Capture the cell that displays the provided text and extract its [X, Y] central coordinate. 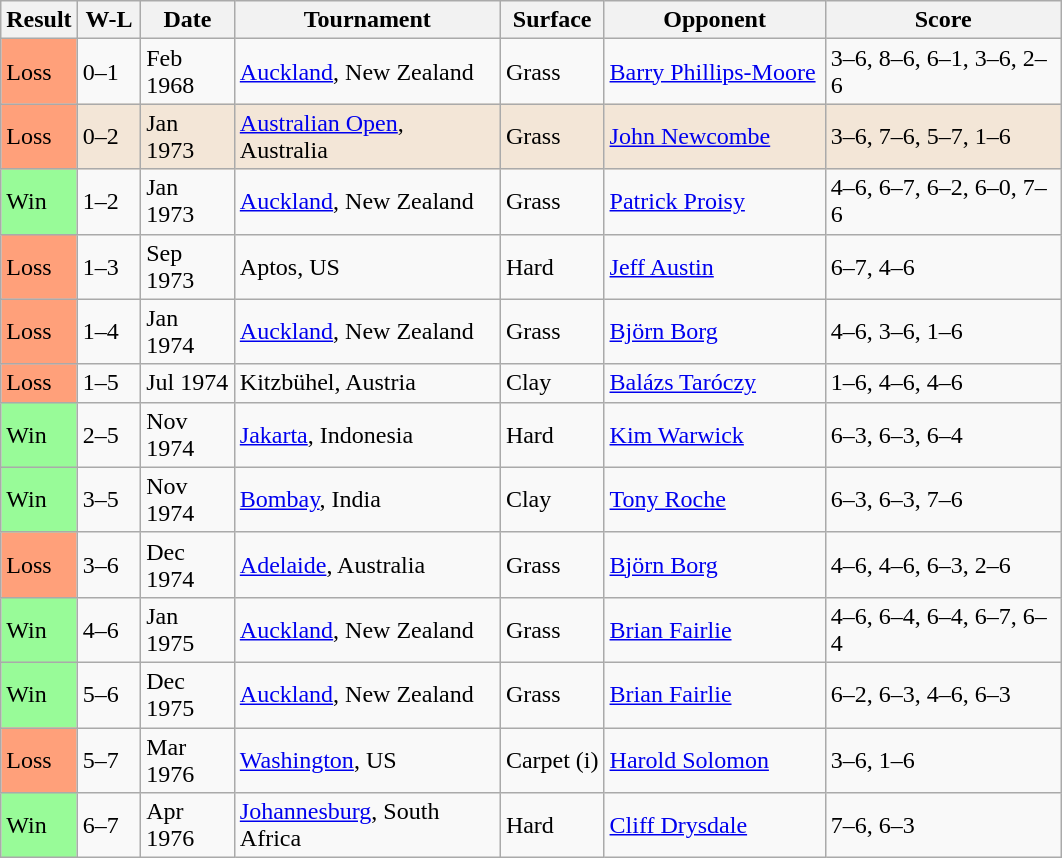
Mar 1976 [188, 760]
Feb 1968 [188, 72]
Sep 1973 [188, 266]
Adelaide, Australia [367, 564]
Date [188, 20]
4–6, 6–7, 6–2, 6–0, 7–6 [943, 202]
0–1 [109, 72]
Harold Solomon [714, 760]
3–6, 7–6, 5–7, 1–6 [943, 136]
Australian Open, Australia [367, 136]
Jakarta, Indonesia [367, 434]
Tournament [367, 20]
3–6, 1–6 [943, 760]
Opponent [714, 20]
4–6, 3–6, 1–6 [943, 332]
1–5 [109, 383]
Score [943, 20]
1–6, 4–6, 4–6 [943, 383]
Dec 1975 [188, 694]
Jul 1974 [188, 383]
3–6, 8–6, 6–1, 3–6, 2–6 [943, 72]
Jeff Austin [714, 266]
5–6 [109, 694]
0–2 [109, 136]
5–7 [109, 760]
6–3, 6–3, 7–6 [943, 500]
Apr 1976 [188, 826]
Jan 1975 [188, 630]
3–6 [109, 564]
Cliff Drysdale [714, 826]
Barry Phillips-Moore [714, 72]
Surface [552, 20]
7–6, 6–3 [943, 826]
1–2 [109, 202]
Balázs Taróczy [714, 383]
4–6, 4–6, 6–3, 2–6 [943, 564]
Kitzbühel, Austria [367, 383]
3–5 [109, 500]
John Newcombe [714, 136]
6–7, 4–6 [943, 266]
Dec 1974 [188, 564]
Jan 1974 [188, 332]
W-L [109, 20]
4–6, 6–4, 6–4, 6–7, 6–4 [943, 630]
6–7 [109, 826]
1–4 [109, 332]
Aptos, US [367, 266]
Patrick Proisy [714, 202]
Tony Roche [714, 500]
Bombay, India [367, 500]
Carpet (i) [552, 760]
1–3 [109, 266]
Washington, US [367, 760]
Result [39, 20]
6–3, 6–3, 6–4 [943, 434]
4–6 [109, 630]
6–2, 6–3, 4–6, 6–3 [943, 694]
2–5 [109, 434]
Kim Warwick [714, 434]
Johannesburg, South Africa [367, 826]
